For the text-containing cell, return its midpoint in [x, y] coordinate format. 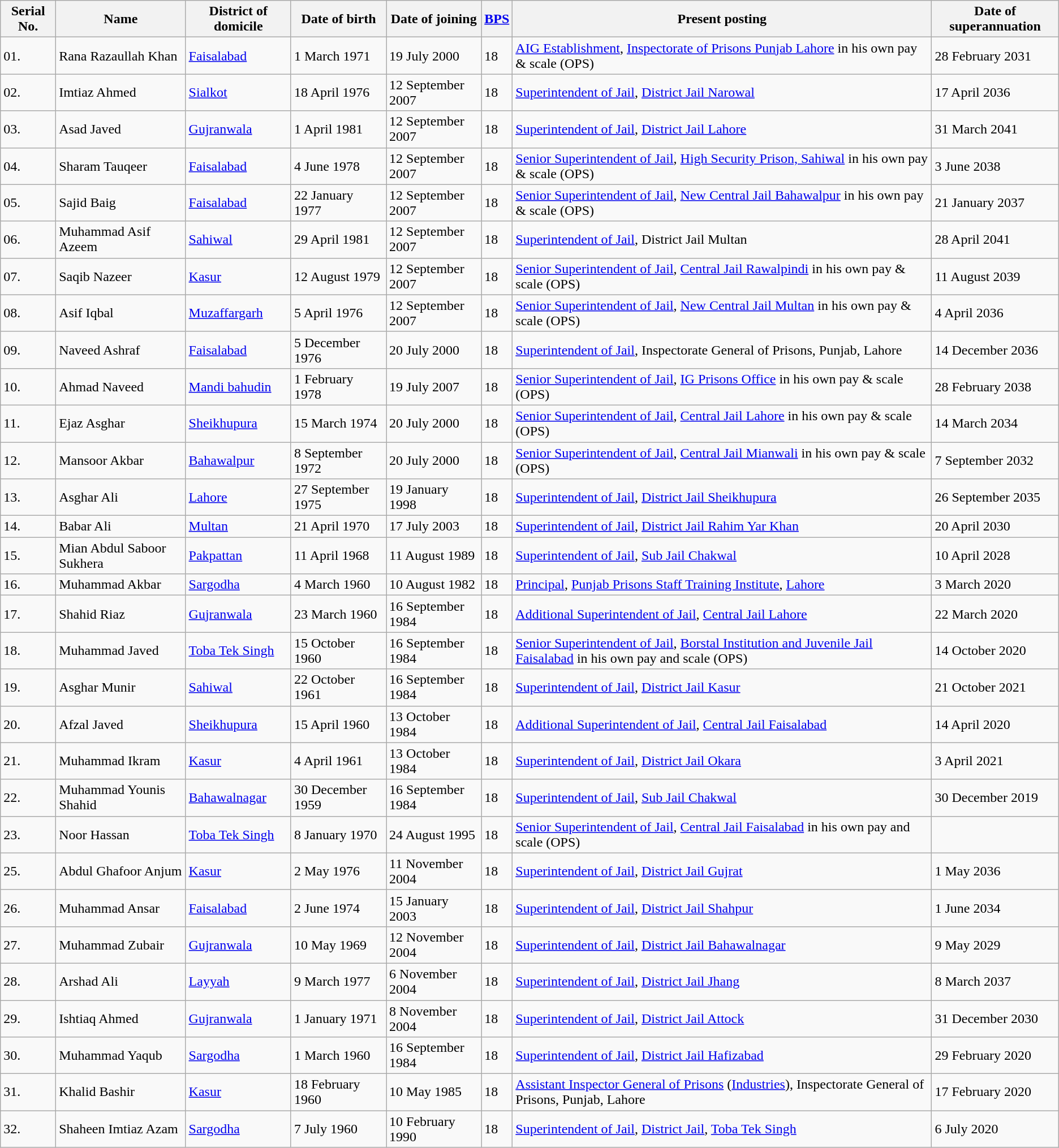
14 October 2020 [995, 650]
5 December 1976 [338, 349]
Sajid Baig [121, 202]
Noor Hassan [121, 835]
10 May 1985 [434, 1093]
11 August 1989 [434, 555]
Superintendent of Jail, District Jail Narowal [722, 93]
15 January 2003 [434, 908]
22. [28, 797]
25. [28, 871]
Superintendent of Jail, District Jail Attock [722, 1018]
28. [28, 982]
Babar Ali [121, 526]
Sialkot [238, 93]
Superintendent of Jail, District Jail Gujrat [722, 871]
24 August 1995 [434, 835]
18. [28, 650]
Multan [238, 526]
07. [28, 276]
Senior Superintendent of Jail, Central Jail Mianwali in his own pay & scale (OPS) [722, 460]
14 April 2020 [995, 724]
20 April 2030 [995, 526]
10 August 1982 [434, 585]
5 April 1976 [338, 313]
Senior Superintendent of Jail, IG Prisons Office in his own pay & scale (OPS) [722, 387]
08. [28, 313]
11 November 2004 [434, 871]
11 August 2039 [995, 276]
Additional Superintendent of Jail, Central Jail Lahore [722, 614]
1 May 2036 [995, 871]
1 February 1978 [338, 387]
19 July 2000 [434, 55]
29. [28, 1018]
Senior Superintendent of Jail, Central Jail Rawalpindi in his own pay & scale (OPS) [722, 276]
District of domicile [238, 19]
17 April 2036 [995, 93]
7 July 1960 [338, 1129]
4 April 1961 [338, 761]
Serial No. [28, 19]
29 April 1981 [338, 240]
1 March 1960 [338, 1055]
28 February 2031 [995, 55]
8 January 1970 [338, 835]
Superintendent of Jail, District Jail Bahawalnagar [722, 944]
9 March 1977 [338, 982]
1 June 2034 [995, 908]
Pakpattan [238, 555]
Mansoor Akbar [121, 460]
Senior Superintendent of Jail, High Security Prison, Sahiwal in his own pay & scale (OPS) [722, 166]
Asad Javed [121, 129]
04. [28, 166]
21 January 2037 [995, 202]
Naveed Ashraf [121, 349]
05. [28, 202]
21. [28, 761]
Superintendent of Jail, District Jail Rahim Yar Khan [722, 526]
Rana Razaullah Khan [121, 55]
Senior Superintendent of Jail, Borstal Institution and Juvenile Jail Faisalabad in his own pay and scale (OPS) [722, 650]
Superintendent of Jail, District Jail, Toba Tek Singh [722, 1129]
Asif Iqbal [121, 313]
Superintendent of Jail, District Jail Kasur [722, 688]
Bahawalnagar [238, 797]
12. [28, 460]
Muhammad Ikram [121, 761]
Saqib Nazeer [121, 276]
Sharam Tauqeer [121, 166]
30 December 1959 [338, 797]
10 April 2028 [995, 555]
Afzal Javed [121, 724]
Muhammad Zubair [121, 944]
7 September 2032 [995, 460]
6 November 2004 [434, 982]
26 September 2035 [995, 498]
11. [28, 423]
28 April 2041 [995, 240]
Muhammad Ansar [121, 908]
10 May 1969 [338, 944]
4 June 1978 [338, 166]
Superintendent of Jail, District Jail Sheikhupura [722, 498]
8 September 1972 [338, 460]
Superintendent of Jail, District Jail Okara [722, 761]
19. [28, 688]
17 July 2003 [434, 526]
03. [28, 129]
Senior Superintendent of Jail, Central Jail Lahore in his own pay & scale (OPS) [722, 423]
Asghar Munir [121, 688]
2 May 1976 [338, 871]
Asghar Ali [121, 498]
Shaheen Imtiaz Azam [121, 1129]
27 September 1975 [338, 498]
Superintendent of Jail, District Jail Lahore [722, 129]
Principal, Punjab Prisons Staff Training Institute, Lahore [722, 585]
Imtiaz Ahmed [121, 93]
14 December 2036 [995, 349]
Muzaffargarh [238, 313]
21 April 1970 [338, 526]
32. [28, 1129]
Senior Superintendent of Jail, Central Jail Faisalabad in his own pay and scale (OPS) [722, 835]
3 March 2020 [995, 585]
Abdul Ghafoor Anjum [121, 871]
13. [28, 498]
Additional Superintendent of Jail, Central Jail Faisalabad [722, 724]
Bahawalpur [238, 460]
Ahmad Naveed [121, 387]
Name [121, 19]
Arshad Ali [121, 982]
6 July 2020 [995, 1129]
3 June 2038 [995, 166]
Mian Abdul Saboor Sukhera [121, 555]
1 January 1971 [338, 1018]
Khalid Bashir [121, 1093]
Ishtiaq Ahmed [121, 1018]
22 October 1961 [338, 688]
Muhammad Javed [121, 650]
Assistant Inspector General of Prisons (Industries), Inspectorate General of Prisons, Punjab, Lahore [722, 1093]
22 March 2020 [995, 614]
27. [28, 944]
1 April 1981 [338, 129]
Senior Superintendent of Jail, New Central Jail Multan in his own pay & scale (OPS) [722, 313]
02. [28, 93]
Lahore [238, 498]
15 October 1960 [338, 650]
31. [28, 1093]
30. [28, 1055]
19 January 1998 [434, 498]
2 June 1974 [338, 908]
09. [28, 349]
18 April 1976 [338, 93]
12 August 1979 [338, 276]
BPS [497, 19]
22 January 1977 [338, 202]
20. [28, 724]
14. [28, 526]
Layyah [238, 982]
15 April 1960 [338, 724]
9 May 2029 [995, 944]
Shahid Riaz [121, 614]
01. [28, 55]
4 March 1960 [338, 585]
28 February 2038 [995, 387]
8 November 2004 [434, 1018]
Muhammad Younis Shahid [121, 797]
Senior Superintendent of Jail, New Central Jail Bahawalpur in his own pay & scale (OPS) [722, 202]
Superintendent of Jail, District Jail Hafizabad [722, 1055]
Present posting [722, 19]
31 March 2041 [995, 129]
AIG Establishment, Inspectorate of Prisons Punjab Lahore in his own pay & scale (OPS) [722, 55]
10. [28, 387]
11 April 1968 [338, 555]
26. [28, 908]
Date of joining [434, 19]
18 February 1960 [338, 1093]
16. [28, 585]
06. [28, 240]
17 February 2020 [995, 1093]
12 November 2004 [434, 944]
Superintendent of Jail, Inspectorate General of Prisons, Punjab, Lahore [722, 349]
Muhammad Akbar [121, 585]
15 March 1974 [338, 423]
19 July 2007 [434, 387]
Superintendent of Jail, District Jail Multan [722, 240]
Superintendent of Jail, District Jail Shahpur [722, 908]
1 March 1971 [338, 55]
29 February 2020 [995, 1055]
17. [28, 614]
8 March 2037 [995, 982]
Mandi bahudin [238, 387]
23. [28, 835]
15. [28, 555]
Date of birth [338, 19]
23 March 1960 [338, 614]
30 December 2019 [995, 797]
4 April 2036 [995, 313]
10 February 1990 [434, 1129]
21 October 2021 [995, 688]
31 December 2030 [995, 1018]
Date of superannuation [995, 19]
Muhammad Asif Azeem [121, 240]
3 April 2021 [995, 761]
Superintendent of Jail, District Jail Jhang [722, 982]
14 March 2034 [995, 423]
Muhammad Yaqub [121, 1055]
Ejaz Asghar [121, 423]
